Extract the (X, Y) coordinate from the center of the cell holding the provided text.  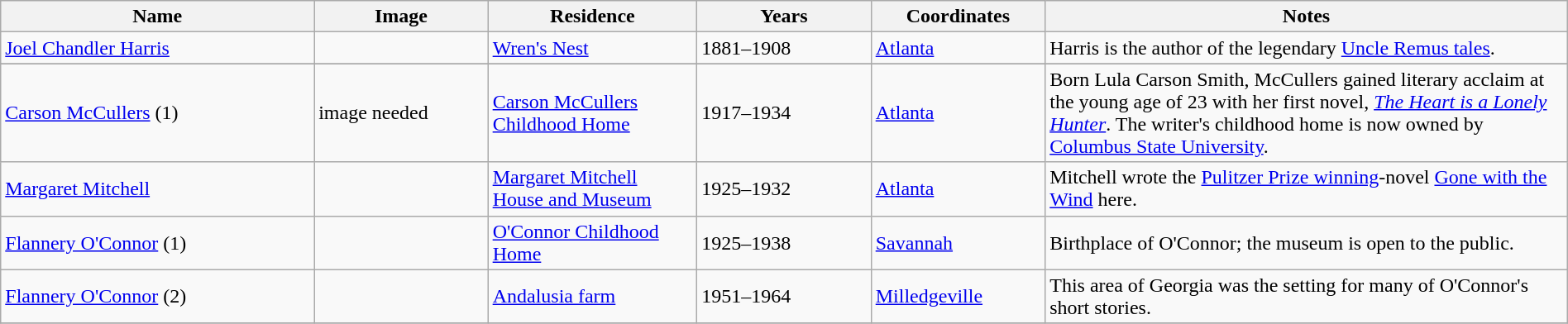
This area of Georgia was the setting for many of O'Connor's short stories. (1307, 296)
Carson McCullers Childhood Home (592, 112)
Flannery O'Connor (1) (157, 243)
image needed (401, 112)
1917–1934 (784, 112)
Name (157, 17)
Joel Chandler Harris (157, 48)
Flannery O'Connor (2) (157, 296)
O'Connor Childhood Home (592, 243)
Harris is the author of the legendary Uncle Remus tales. (1307, 48)
Image (401, 17)
Carson McCullers (1) (157, 112)
Margaret Mitchell House and Museum (592, 188)
Birthplace of O'Connor; the museum is open to the public. (1307, 243)
1951–1964 (784, 296)
Wren's Nest (592, 48)
1925–1932 (784, 188)
Coordinates (958, 17)
Years (784, 17)
Margaret Mitchell (157, 188)
1925–1938 (784, 243)
Milledgeville (958, 296)
Notes (1307, 17)
1881–1908 (784, 48)
Andalusia farm (592, 296)
Mitchell wrote the Pulitzer Prize winning-novel Gone with the Wind here. (1307, 188)
Savannah (958, 243)
Residence (592, 17)
